From the cell containing the given text, extract its center point as (X, Y) coordinate. 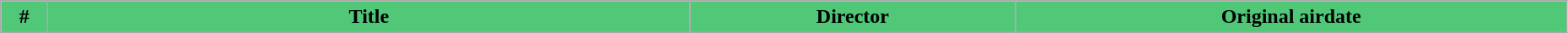
Director (853, 17)
Original airdate (1291, 17)
Title (369, 17)
# (24, 17)
